Find where the given text appears and provide that cell's center as [x, y] coordinate. 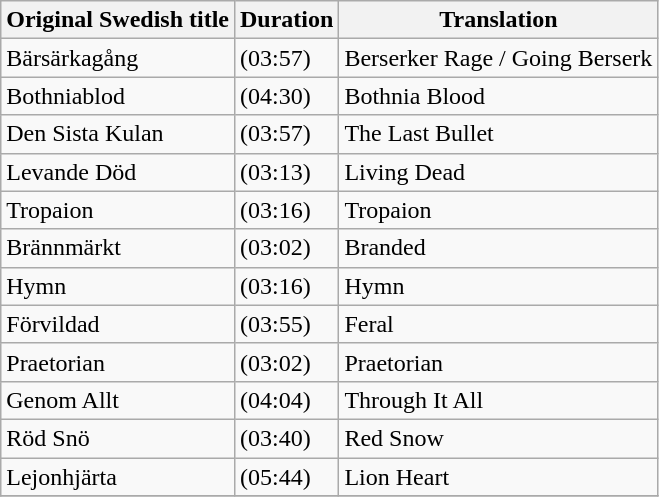
Bothnia Blood [498, 96]
Through It All [498, 400]
Bärsärkagång [118, 58]
(03:55) [286, 324]
(05:44) [286, 477]
Duration [286, 20]
Branded [498, 248]
(03:13) [286, 172]
The Last Bullet [498, 134]
(04:04) [286, 400]
Genom Allt [118, 400]
Förvildad [118, 324]
Brännmärkt [118, 248]
Lion Heart [498, 477]
Feral [498, 324]
Berserker Rage / Going Berserk [498, 58]
Original Swedish title [118, 20]
(04:30) [286, 96]
Red Snow [498, 438]
Living Dead [498, 172]
Den Sista Kulan [118, 134]
Levande Död [118, 172]
Translation [498, 20]
Lejonhjärta [118, 477]
(03:40) [286, 438]
Bothniablod [118, 96]
Röd Snö [118, 438]
